Return the [X, Y] coordinate for the center point of the cell that contains the specified text.  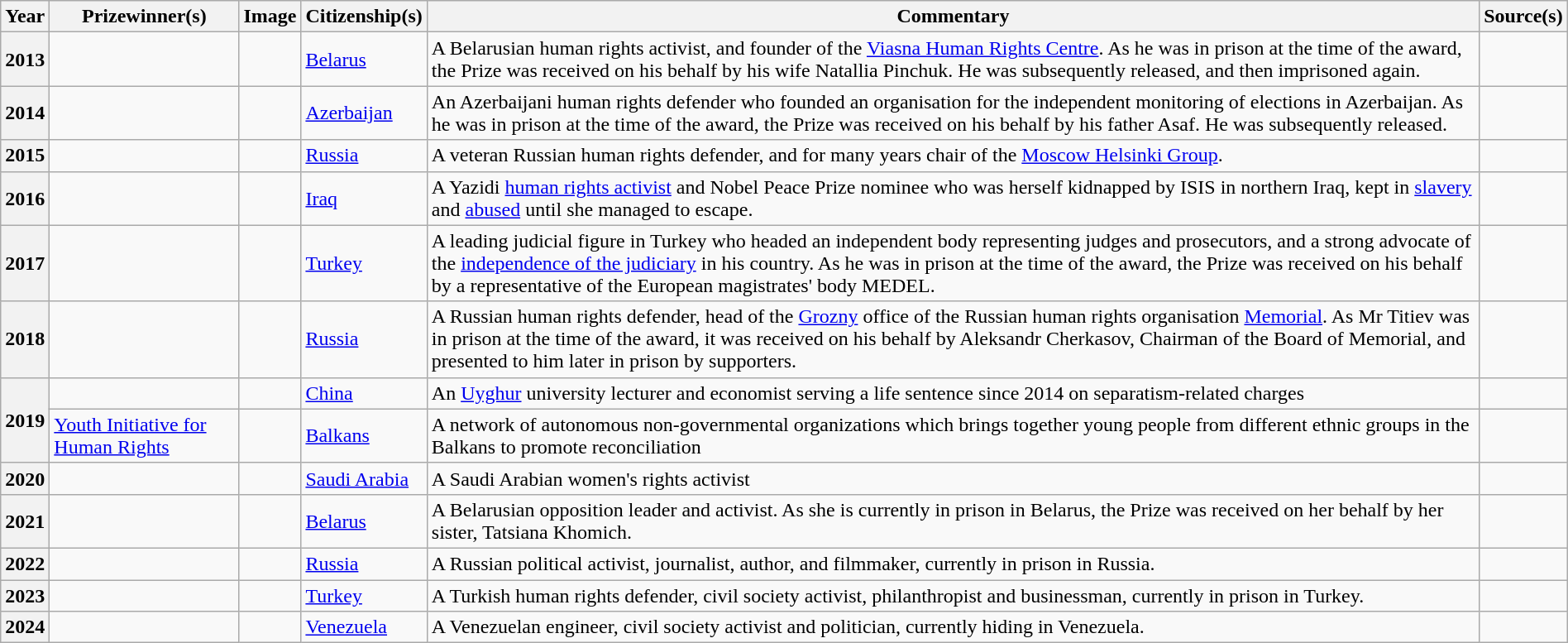
Azerbaijan [364, 113]
Commentary [953, 17]
2015 [25, 156]
Youth Initiative for Human Rights [144, 435]
Venezuela [364, 627]
A Venezuelan engineer, civil society activist and politician, currently hiding in Venezuela. [953, 627]
A Saudi Arabian women's rights activist [953, 478]
Balkans [364, 435]
2019 [25, 420]
Iraq [364, 199]
Saudi Arabia [364, 478]
2021 [25, 521]
2020 [25, 478]
Year [25, 17]
A veteran Russian human rights defender, and for many years chair of the Moscow Helsinki Group. [953, 156]
2024 [25, 627]
Prizewinner(s) [144, 17]
Source(s) [1523, 17]
2016 [25, 199]
A Russian political activist, journalist, author, and filmmaker, currently in prison in Russia. [953, 564]
2018 [25, 339]
Citizenship(s) [364, 17]
2013 [25, 60]
China [364, 393]
2022 [25, 564]
An Uyghur university lecturer and economist serving a life sentence since 2014 on separatism-related charges [953, 393]
2014 [25, 113]
2023 [25, 595]
A Turkish human rights defender, civil society activist, philanthropist and businessman, currently in prison in Turkey. [953, 595]
2017 [25, 263]
Image [270, 17]
